Identify which cell holds the provided text, then report its (X, Y) central coordinate. 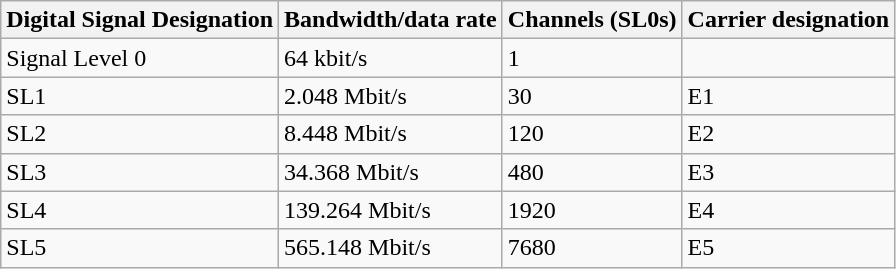
Signal Level 0 (140, 58)
SL1 (140, 96)
E5 (788, 248)
Carrier designation (788, 20)
34.368 Mbit/s (391, 172)
8.448 Mbit/s (391, 134)
E1 (788, 96)
SL2 (140, 134)
2.048 Mbit/s (391, 96)
E2 (788, 134)
1920 (592, 210)
120 (592, 134)
30 (592, 96)
SL4 (140, 210)
Channels (SL0s) (592, 20)
64 kbit/s (391, 58)
139.264 Mbit/s (391, 210)
1 (592, 58)
SL3 (140, 172)
Bandwidth/data rate (391, 20)
480 (592, 172)
E4 (788, 210)
E3 (788, 172)
7680 (592, 248)
SL5 (140, 248)
565.148 Mbit/s (391, 248)
Digital Signal Designation (140, 20)
